Extract the (x, y) coordinate from the center of the cell holding the provided text.  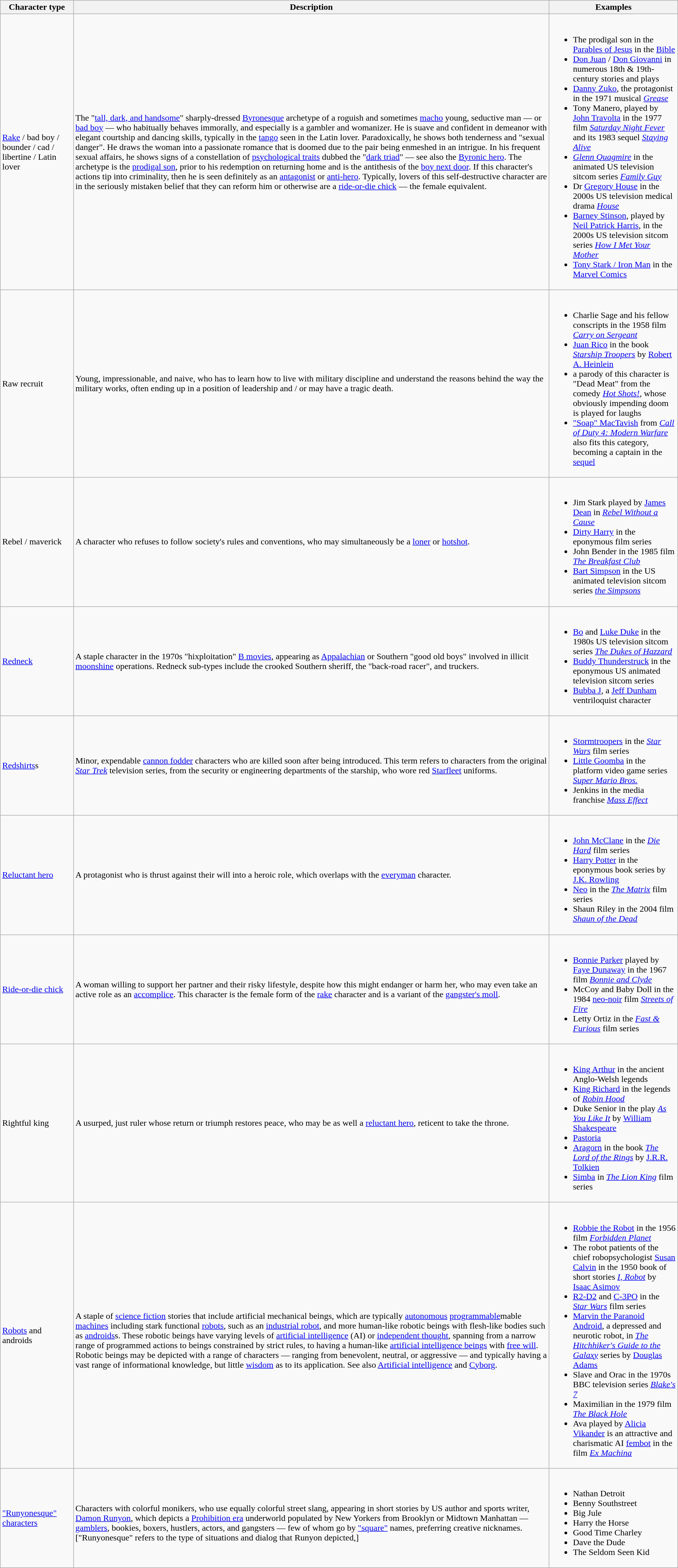
Character type (37, 7)
Rake / bad boy / bounder / cad / libertine / Latin lover (37, 152)
Redneck (37, 661)
Robots and androids (37, 1335)
"Runyonesque" characters (37, 1518)
Rebel / maverick (37, 542)
Stormtroopers in the Star Wars film seriesLittle Goomba in the platform video game series Super Mario Bros.Jenkins in the media franchise Mass Effect (614, 766)
Redshirtss (37, 766)
Ride-or-die chick (37, 989)
Examples (614, 7)
Reluctant hero (37, 875)
A character who refuses to follow society's rules and conventions, who may simultaneously be a loner or hotshot. (311, 542)
Rightful king (37, 1123)
A protagonist who is thrust against their will into a heroic role, which overlaps with the everyman character. (311, 875)
Description (311, 7)
A usurped, just ruler whose return or triumph restores peace, who may be as well a reluctant hero, reticent to take the throne. (311, 1123)
Nathan DetroitBenny SouthstreetBig JuleHarry the HorseGood Time CharleyDave the DudeThe Seldom Seen Kid (614, 1518)
Raw recruit (37, 384)
